Provide the [X, Y] coordinate of the cell's center where the given text is located.  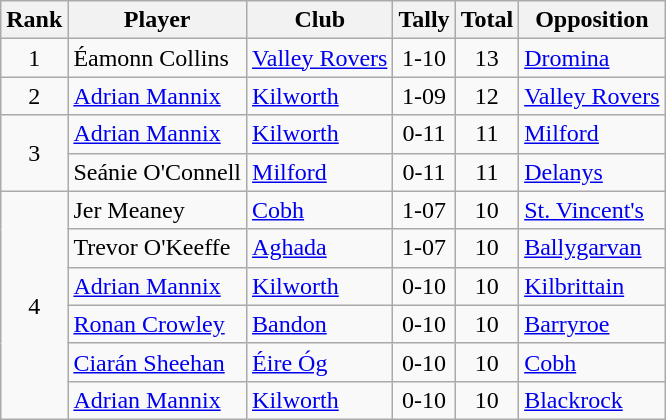
Ciarán Sheehan [158, 362]
Éire Óg [320, 362]
Éamonn Collins [158, 58]
1 [34, 58]
Tally [424, 20]
Club [320, 20]
1-10 [424, 58]
St. Vincent's [592, 210]
Opposition [592, 20]
Total [487, 20]
2 [34, 96]
Barryroe [592, 324]
4 [34, 305]
Delanys [592, 172]
1-09 [424, 96]
Trevor O'Keeffe [158, 248]
12 [487, 96]
Seánie O'Connell [158, 172]
Kilbrittain [592, 286]
13 [487, 58]
3 [34, 153]
Dromina [592, 58]
Ballygarvan [592, 248]
Aghada [320, 248]
Ronan Crowley [158, 324]
Bandon [320, 324]
Rank [34, 20]
Jer Meaney [158, 210]
Blackrock [592, 400]
Player [158, 20]
